Capture the cell that displays the provided text and extract its (X, Y) central coordinate. 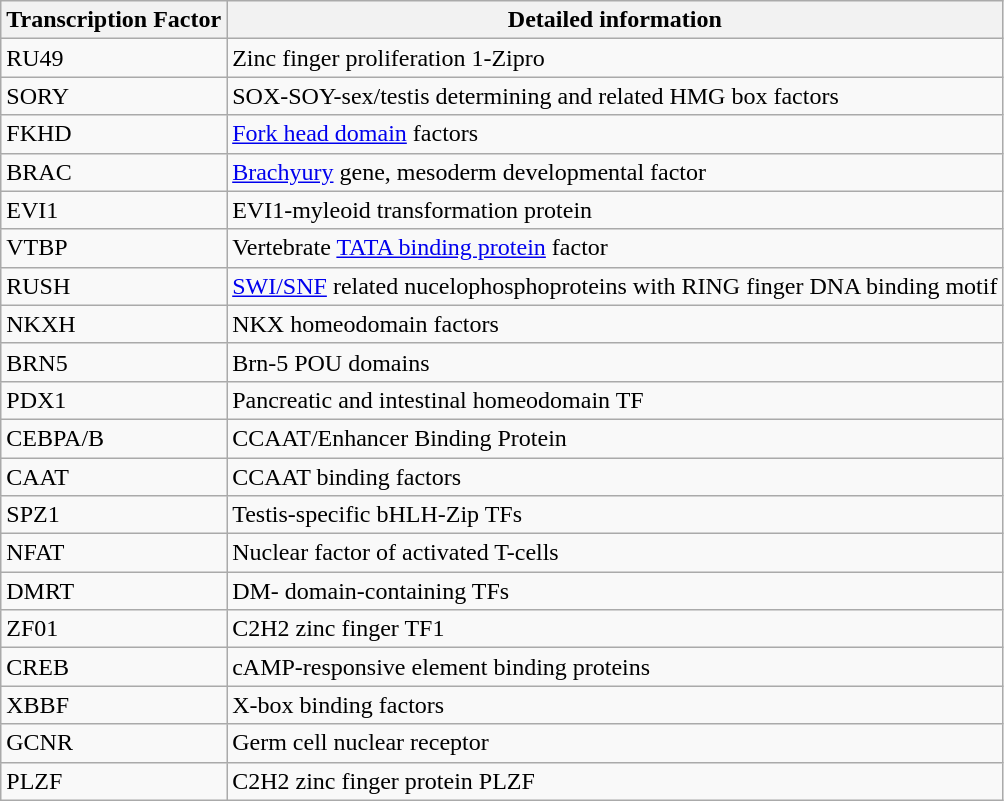
NKXH (114, 324)
SOX-SOY-sex/testis determining and related HMG box factors (615, 96)
Detailed information (615, 20)
SORY (114, 96)
RU49 (114, 58)
Pancreatic and intestinal homeodomain TF (615, 400)
RUSH (114, 286)
Transcription Factor (114, 20)
Germ cell nuclear receptor (615, 743)
VTBP (114, 248)
EVI1-myleoid transformation protein (615, 210)
SPZ1 (114, 515)
Zinc finger proliferation 1-Zipro (615, 58)
Brn-5 POU domains (615, 362)
NFAT (114, 553)
GCNR (114, 743)
Testis-specific bHLH-Zip TFs (615, 515)
Fork head domain factors (615, 134)
CCAAT/Enhancer Binding Protein (615, 438)
NKX homeodomain factors (615, 324)
CREB (114, 667)
PLZF (114, 781)
ZF01 (114, 629)
Brachyury gene, mesoderm developmental factor (615, 172)
C2H2 zinc finger TF1 (615, 629)
FKHD (114, 134)
C2H2 zinc finger protein PLZF (615, 781)
EVI1 (114, 210)
Vertebrate TATA binding protein factor (615, 248)
XBBF (114, 705)
CAAT (114, 477)
X-box binding factors (615, 705)
cAMP-responsive element binding proteins (615, 667)
SWI/SNF related nucelophosphoproteins with RING finger DNA binding motif (615, 286)
BRAC (114, 172)
CEBPA/B (114, 438)
Nuclear factor of activated T-cells (615, 553)
BRN5 (114, 362)
PDX1 (114, 400)
DM- domain-containing TFs (615, 591)
DMRT (114, 591)
CCAAT binding factors (615, 477)
